Detect which cell encompasses the target text, then output its [X, Y] center coordinate. 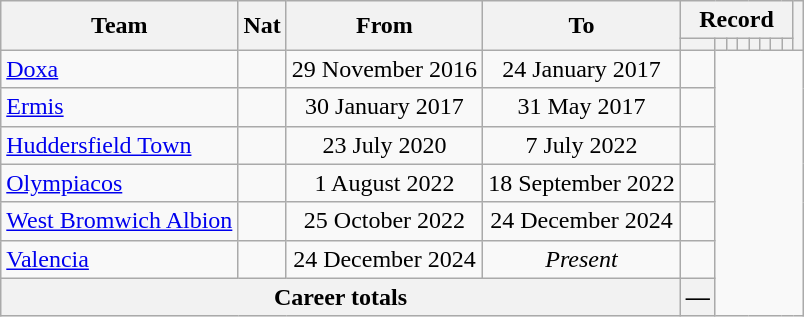
1 August 2022 [384, 183]
Record [736, 20]
Ermis [120, 107]
25 October 2022 [384, 221]
Olympiacos [120, 183]
Valencia [120, 259]
24 January 2017 [582, 69]
— [698, 297]
30 January 2017 [384, 107]
Career totals [341, 297]
18 September 2022 [582, 183]
West Bromwich Albion [120, 221]
Doxa [120, 69]
Team [120, 26]
29 November 2016 [384, 69]
To [582, 26]
31 May 2017 [582, 107]
7 July 2022 [582, 145]
From [384, 26]
Huddersfield Town [120, 145]
Present [582, 259]
Nat [262, 26]
23 July 2020 [384, 145]
